Detect which cell encompasses the target text, then output its (X, Y) center coordinate. 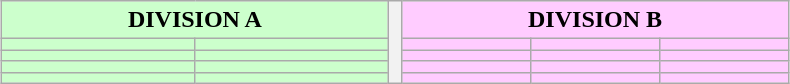
DIVISION A (195, 20)
DIVISION B (595, 20)
